Detect which cell encompasses the target text, then output its [x, y] center coordinate. 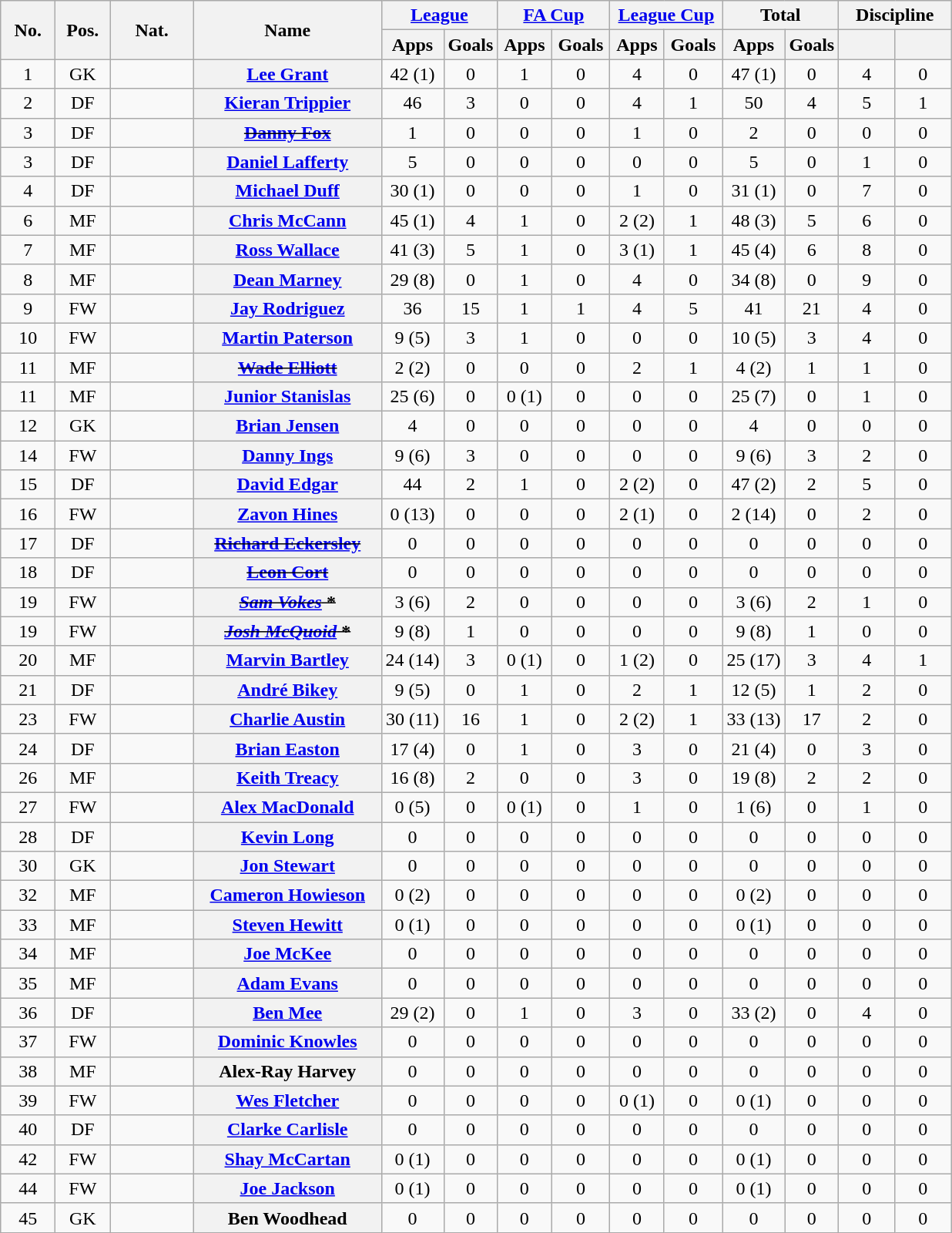
45 (1) [413, 220]
Sam Vokes * [287, 602]
Daniel Lafferty [287, 162]
0 (13) [413, 514]
Adam Evans [287, 983]
Lee Grant [287, 74]
24 (14) [413, 660]
41 [753, 308]
Cameron Howieson [287, 895]
Charlie Austin [287, 719]
32 [28, 895]
37 [28, 1042]
Wade Elliott [287, 368]
34 (8) [753, 279]
45 [28, 1218]
47 (2) [753, 485]
30 (1) [413, 191]
26 [28, 778]
Martin Paterson [287, 338]
Brian Easton [287, 748]
Josh McQuoid * [287, 631]
10 (5) [753, 338]
34 [28, 954]
Kieran Trippier [287, 103]
20 [28, 660]
Michael Duff [287, 191]
39 [28, 1100]
Danny Fox [287, 133]
30 [28, 866]
Keith Treacy [287, 778]
35 [28, 983]
25 (6) [413, 397]
No. [28, 30]
Leon Cort [287, 573]
41 (3) [413, 250]
40 [28, 1130]
16 (8) [413, 778]
2 (14) [753, 514]
Richard Eckersley [287, 543]
33 (2) [753, 1013]
Alex-Ray Harvey [287, 1071]
4 (2) [753, 368]
42 (1) [413, 74]
David Edgar [287, 485]
28 [28, 836]
33 [28, 925]
Ben Mee [287, 1013]
12 [28, 426]
Junior Stanislas [287, 397]
Jon Stewart [287, 866]
Joe Jackson [287, 1188]
1 (6) [753, 807]
Marvin Bartley [287, 660]
Clarke Carlisle [287, 1130]
Zavon Hines [287, 514]
33 (13) [753, 719]
Total [781, 15]
23 [28, 719]
Wes Fletcher [287, 1100]
25 (7) [753, 397]
Discipline [895, 15]
League Cup [666, 15]
21 (4) [753, 748]
3 (1) [637, 250]
0 (5) [413, 807]
2 (1) [637, 514]
League [439, 15]
18 [28, 573]
Dean Marney [287, 279]
14 [28, 455]
André Bikey [287, 690]
42 [28, 1159]
19 (8) [753, 778]
Dominic Knowles [287, 1042]
Kevin Long [287, 836]
47 (1) [753, 74]
Jay Rodriguez [287, 308]
38 [28, 1071]
17 (4) [413, 748]
Shay McCartan [287, 1159]
10 [28, 338]
31 (1) [753, 191]
Ross Wallace [287, 250]
Danny Ings [287, 455]
29 (2) [413, 1013]
Name [287, 30]
Joe McKee [287, 954]
50 [753, 103]
Steven Hewitt [287, 925]
FA Cup [554, 15]
Alex MacDonald [287, 807]
1 (2) [637, 660]
46 [413, 103]
24 [28, 748]
Chris McCann [287, 220]
30 (11) [413, 719]
Nat. [153, 30]
Ben Woodhead [287, 1218]
Pos. [83, 30]
25 (17) [753, 660]
48 (3) [753, 220]
29 (8) [413, 279]
12 (5) [753, 690]
Brian Jensen [287, 426]
27 [28, 807]
45 (4) [753, 250]
